Return the (X, Y) coordinate for the center point of the cell that contains the specified text.  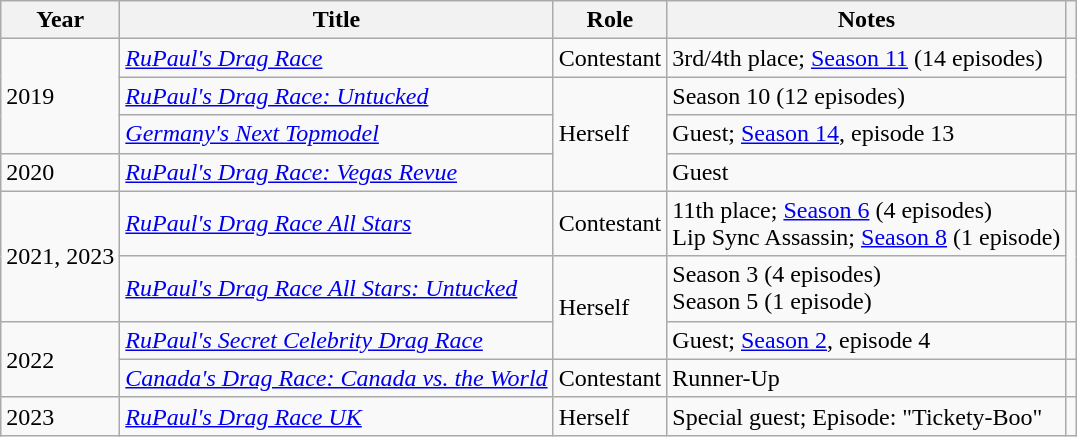
RuPaul's Drag Race All Stars: Untucked (336, 288)
11th place; Season 6 (4 episodes)Lip Sync Assassin; Season 8 (1 episode) (866, 224)
Runner-Up (866, 378)
Season 3 (4 episodes) Season 5 (1 episode) (866, 288)
2019 (60, 96)
2020 (60, 172)
RuPaul's Drag Race: Untucked (336, 96)
2022 (60, 359)
Notes (866, 20)
RuPaul's Drag Race (336, 58)
RuPaul's Drag Race UK (336, 416)
Role (610, 20)
RuPaul's Drag Race All Stars (336, 224)
Title (336, 20)
Guest; Season 14, episode 13 (866, 134)
Special guest; Episode: "Tickety-Boo" (866, 416)
Guest (866, 172)
2021, 2023 (60, 256)
Season 10 (12 episodes) (866, 96)
Year (60, 20)
Guest; Season 2, episode 4 (866, 340)
3rd/4th place; Season 11 (14 episodes) (866, 58)
2023 (60, 416)
Germany's Next Topmodel (336, 134)
Canada's Drag Race: Canada vs. the World (336, 378)
RuPaul's Secret Celebrity Drag Race (336, 340)
RuPaul's Drag Race: Vegas Revue (336, 172)
